Return [X, Y] of the center of cell containing provided text 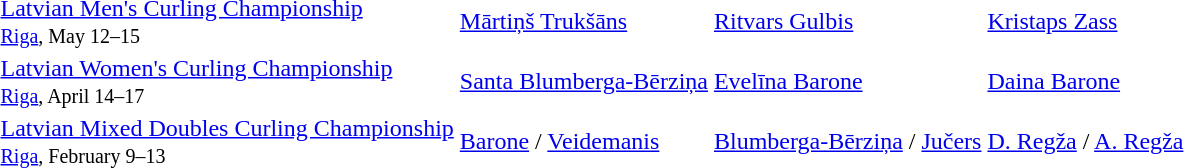
Evelīna Barone [847, 82]
Santa Blumberga-Bērziņa [584, 82]
